Scan for the cell matching the given text and deliver its [X, Y] coordinate at center. 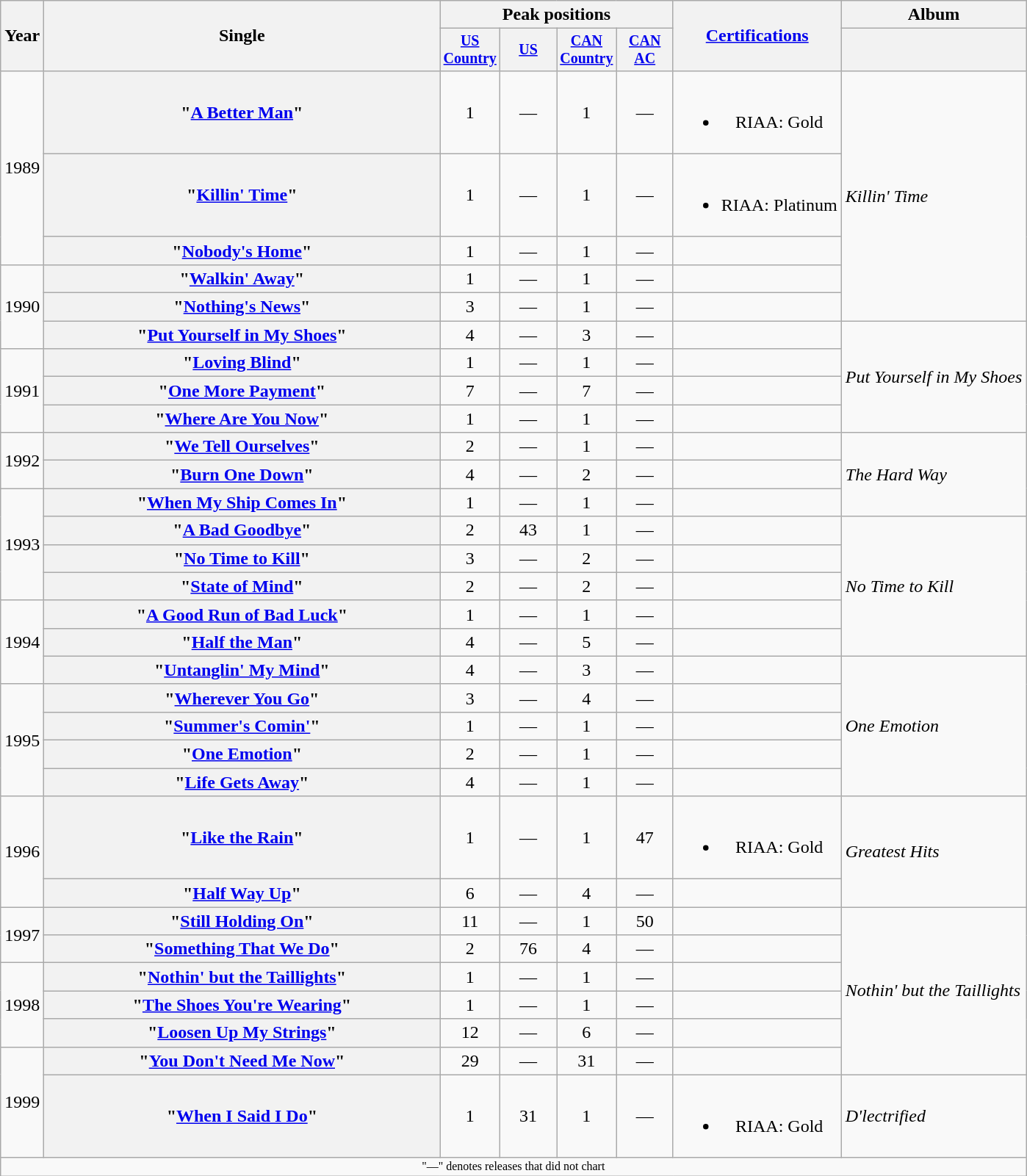
"Summer's Comin'" [242, 726]
43 [529, 530]
76 [529, 949]
D'lectrified [934, 1117]
"Burn One Down" [242, 475]
1989 [22, 167]
"Nobody's Home" [242, 250]
The Hard Way [934, 475]
"The Shoes You're Wearing" [242, 1005]
Put Yourself in My Shoes [934, 377]
1994 [22, 642]
One Emotion [934, 726]
"A Good Run of Bad Luck" [242, 614]
Year [22, 36]
Certifications [757, 36]
"One More Payment" [242, 391]
1995 [22, 740]
"Killin' Time" [242, 195]
5 [587, 642]
1990 [22, 306]
11 [470, 921]
"Loving Blind" [242, 363]
US Country [470, 50]
Album [934, 15]
"A Better Man" [242, 112]
"When I Said I Do" [242, 1117]
47 [645, 837]
"When My Ship Comes In" [242, 502]
CAN Country [587, 50]
"Wherever You Go" [242, 698]
"You Don't Need Me Now" [242, 1061]
1991 [22, 391]
"Still Holding On" [242, 921]
Greatest Hits [934, 852]
"Like the Rain" [242, 837]
"Nothing's News" [242, 307]
"No Time to Kill" [242, 558]
Peak positions [557, 15]
"Walkin' Away" [242, 278]
"State of Mind" [242, 586]
No Time to Kill [934, 586]
29 [470, 1061]
"Half the Man" [242, 642]
"Life Gets Away" [242, 782]
Nothin' but the Taillights [934, 991]
"Something That We Do" [242, 949]
"—" denotes releases that did not chart [513, 1166]
Single [242, 36]
1997 [22, 935]
1996 [22, 852]
"Put Yourself in My Shoes" [242, 335]
12 [470, 1033]
1999 [22, 1102]
"Where Are You Now" [242, 419]
1992 [22, 461]
"Nothin' but the Taillights" [242, 977]
"A Bad Goodbye" [242, 530]
"Half Way Up" [242, 893]
Killin' Time [934, 195]
RIAA: Platinum [757, 195]
50 [645, 921]
"We Tell Ourselves" [242, 447]
US [529, 50]
1998 [22, 1005]
1993 [22, 544]
"Untanglin' My Mind" [242, 670]
"One Emotion" [242, 754]
CAN AC [645, 50]
"Loosen Up My Strings" [242, 1033]
